For the text-containing cell, return its midpoint in [x, y] coordinate format. 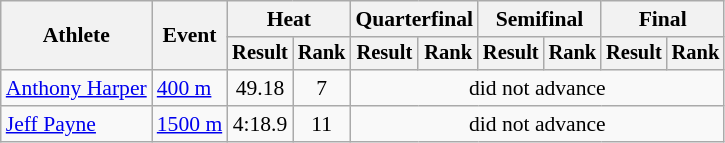
7 [322, 88]
Jeff Payne [76, 124]
Semifinal [540, 19]
Anthony Harper [76, 88]
400 m [190, 88]
49.18 [260, 88]
1500 m [190, 124]
Final [662, 19]
Heat [288, 19]
Quarterfinal [414, 19]
Event [190, 36]
11 [322, 124]
4:18.9 [260, 124]
Athlete [76, 36]
